Detect which cell encompasses the target text, then output its (X, Y) center coordinate. 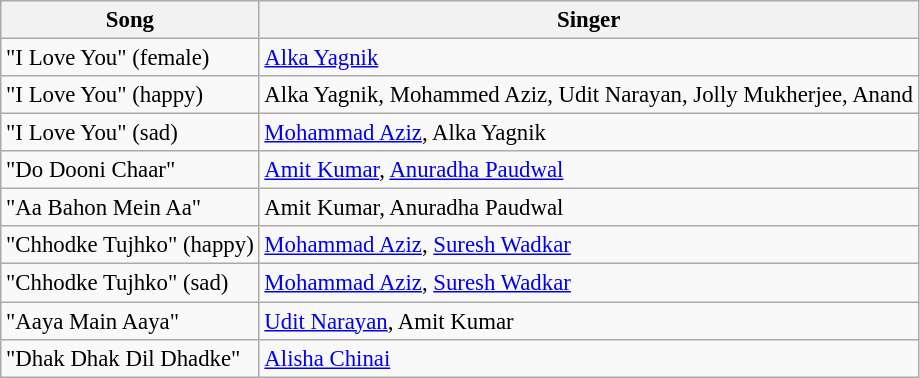
Alka Yagnik, Mohammed Aziz, Udit Narayan, Jolly Mukherjee, Anand (588, 95)
"I Love You" (female) (130, 58)
"I Love You" (sad) (130, 133)
"Chhodke Tujhko" (happy) (130, 245)
Udit Narayan, Amit Kumar (588, 321)
Alisha Chinai (588, 358)
"I Love You" (happy) (130, 95)
"Do Dooni Chaar" (130, 170)
Alka Yagnik (588, 58)
"Aaya Main Aaya" (130, 321)
"Chhodke Tujhko" (sad) (130, 283)
Mohammad Aziz, Alka Yagnik (588, 133)
"Dhak Dhak Dil Dhadke" (130, 358)
"Aa Bahon Mein Aa" (130, 208)
Singer (588, 20)
Song (130, 20)
